Search for the cell housing the specified text and yield its [X, Y] center coordinate. 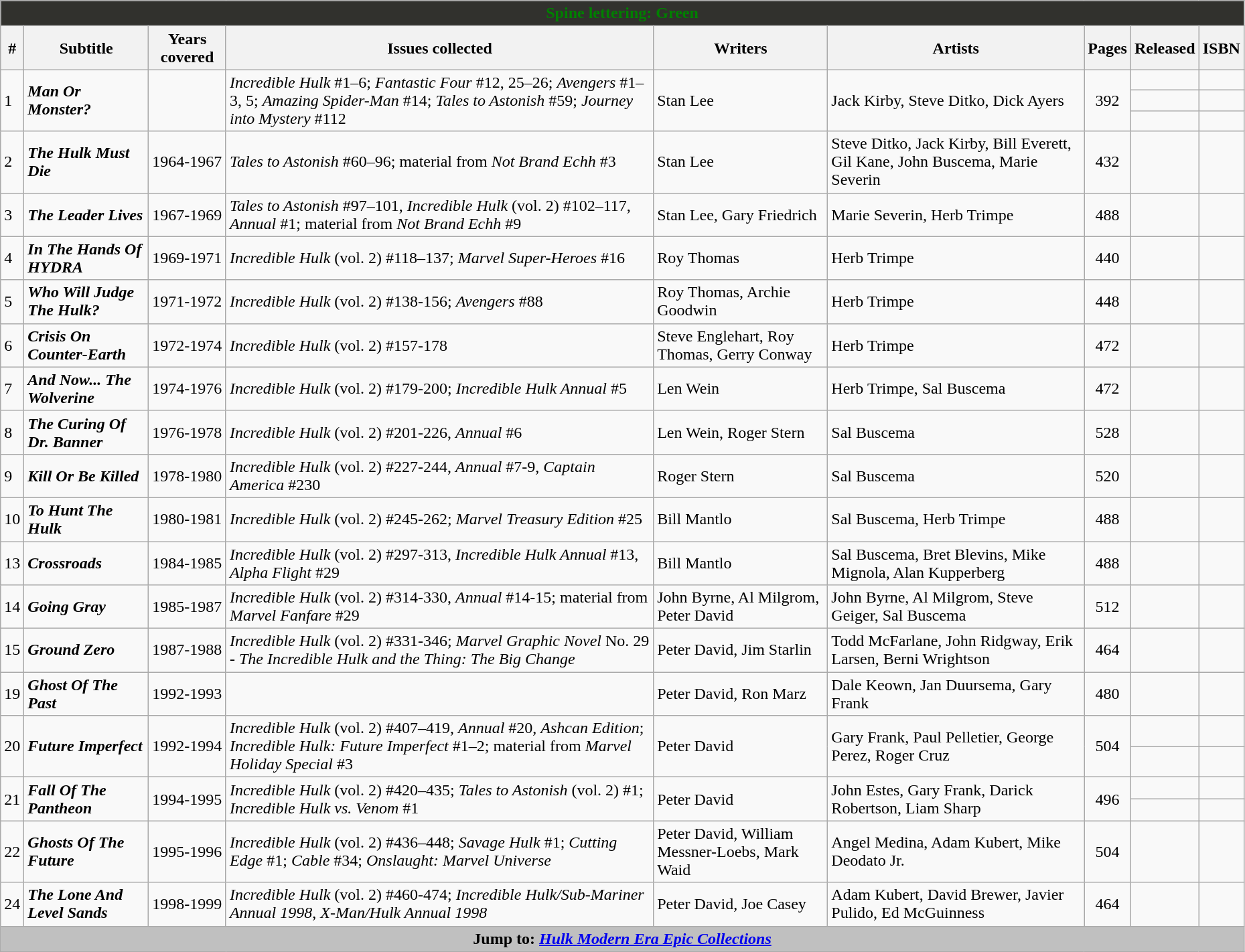
22 [12, 852]
Crossroads [86, 562]
Jack Kirby, Steve Ditko, Dick Ayers [956, 100]
448 [1108, 301]
512 [1108, 607]
Steve Ditko, Jack Kirby, Bill Everett, Gil Kane, John Buscema, Marie Severin [956, 162]
520 [1108, 475]
Peter David, Jim Starlin [741, 651]
The Lone And Level Sands [86, 904]
528 [1108, 432]
To Hunt The Hulk [86, 520]
432 [1108, 162]
John Byrne, Al Milgrom, Peter David [741, 607]
13 [12, 562]
Incredible Hulk (vol. 2) #157-178 [439, 345]
Artists [956, 48]
Fall Of The Pantheon [86, 799]
19 [12, 694]
Kill Or Be Killed [86, 475]
Writers [741, 48]
Issues collected [439, 48]
4 [12, 258]
9 [12, 475]
Incredible Hulk #1–6; Fantastic Four #12, 25–26; Avengers #1–3, 5; Amazing Spider-Man #14; Tales to Astonish #59; Journey into Mystery #112 [439, 100]
Years covered [188, 48]
2 [12, 162]
Sal Buscema, Bret Blevins, Mike Mignola, Alan Kupperberg [956, 562]
1984-1985 [188, 562]
1967-1969 [188, 214]
Incredible Hulk (vol. 2) #245-262; Marvel Treasury Edition #25 [439, 520]
Tales to Astonish #97–101, Incredible Hulk (vol. 2) #102–117, Annual #1; material from Not Brand Echh #9 [439, 214]
Incredible Hulk (vol. 2) #201-226, Annual #6 [439, 432]
6 [12, 345]
Incredible Hulk (vol. 2) #297-313, Incredible Hulk Annual #13, Alpha Flight #29 [439, 562]
Sal Buscema, Herb Trimpe [956, 520]
Adam Kubert, David Brewer, Javier Pulido, Ed McGuinness [956, 904]
Roger Stern [741, 475]
Incredible Hulk (vol. 2) #314-330, Annual #14-15; material from Marvel Fanfare #29 [439, 607]
1972-1974 [188, 345]
And Now... The Wolverine [86, 388]
Incredible Hulk (vol. 2) #331-346; Marvel Graphic Novel No. 29 - The Incredible Hulk and the Thing: The Big Change [439, 651]
Incredible Hulk (vol. 2) #138-156; Avengers #88 [439, 301]
The Leader Lives [86, 214]
1964-1967 [188, 162]
Incredible Hulk (vol. 2) #227-244, Annual #7-9, Captain America #230 [439, 475]
Subtitle [86, 48]
Released [1165, 48]
5 [12, 301]
496 [1108, 799]
John Byrne, Al Milgrom, Steve Geiger, Sal Buscema [956, 607]
10 [12, 520]
Ghosts Of The Future [86, 852]
Len Wein [741, 388]
Ground Zero [86, 651]
Tales to Astonish #60–96; material from Not Brand Echh #3 [439, 162]
1980-1981 [188, 520]
Jump to: Hulk Modern Era Epic Collections [623, 939]
1985-1987 [188, 607]
The Hulk Must Die [86, 162]
Peter David, Ron Marz [741, 694]
1 [12, 100]
1987-1988 [188, 651]
Marie Severin, Herb Trimpe [956, 214]
Roy Thomas [741, 258]
1995-1996 [188, 852]
Crisis On Counter-Earth [86, 345]
Going Gray [86, 607]
Herb Trimpe, Sal Buscema [956, 388]
480 [1108, 694]
Man Or Monster? [86, 100]
440 [1108, 258]
Incredible Hulk (vol. 2) #436–448; Savage Hulk #1; Cutting Edge #1; Cable #34; Onslaught: Marvel Universe [439, 852]
24 [12, 904]
1976-1978 [188, 432]
392 [1108, 100]
In The Hands Of HYDRA [86, 258]
Gary Frank, Paul Pelletier, George Perez, Roger Cruz [956, 746]
1992-1994 [188, 746]
Steve Englehart, Roy Thomas, Gerry Conway [741, 345]
Spine lettering: Green [623, 13]
Angel Medina, Adam Kubert, Mike Deodato Jr. [956, 852]
Incredible Hulk (vol. 2) #407–419, Annual #20, Ashcan Edition; Incredible Hulk: Future Imperfect #1–2; material from Marvel Holiday Special #3 [439, 746]
Ghost Of The Past [86, 694]
1994-1995 [188, 799]
Incredible Hulk (vol. 2) #179-200; Incredible Hulk Annual #5 [439, 388]
20 [12, 746]
21 [12, 799]
Who Will Judge The Hulk? [86, 301]
John Estes, Gary Frank, Darick Robertson, Liam Sharp [956, 799]
14 [12, 607]
Incredible Hulk (vol. 2) #420–435; Tales to Astonish (vol. 2) #1; Incredible Hulk vs. Venom #1 [439, 799]
7 [12, 388]
Todd McFarlane, John Ridgway, Erik Larsen, Berni Wrightson [956, 651]
Peter David, William Messner-Loebs, Mark Waid [741, 852]
1998-1999 [188, 904]
ISBN [1222, 48]
3 [12, 214]
Dale Keown, Jan Duursema, Gary Frank [956, 694]
Stan Lee, Gary Friedrich [741, 214]
1974-1976 [188, 388]
Roy Thomas, Archie Goodwin [741, 301]
1971-1972 [188, 301]
# [12, 48]
15 [12, 651]
Len Wein, Roger Stern [741, 432]
8 [12, 432]
Future Imperfect [86, 746]
The Curing Of Dr. Banner [86, 432]
1978-1980 [188, 475]
1992-1993 [188, 694]
Incredible Hulk (vol. 2) #460-474; Incredible Hulk/Sub-Mariner Annual 1998, X-Man/Hulk Annual 1998 [439, 904]
Peter David, Joe Casey [741, 904]
Incredible Hulk (vol. 2) #118–137; Marvel Super-Heroes #16 [439, 258]
1969-1971 [188, 258]
Pages [1108, 48]
